Pinpoint the cell where the given text exists, returning its (X, Y) midpoint coordinate. 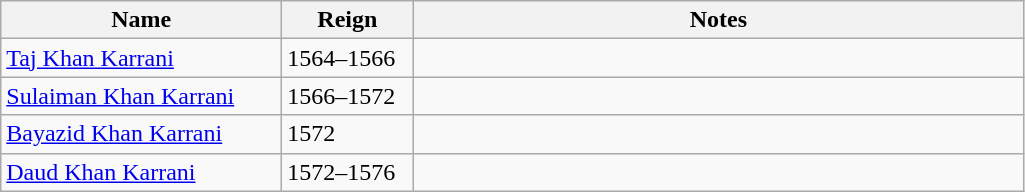
1572–1576 (348, 172)
Taj Khan Karrani (142, 58)
Bayazid Khan Karrani (142, 134)
1566–1572 (348, 96)
Name (142, 20)
Sulaiman Khan Karrani (142, 96)
Notes (718, 20)
Daud Khan Karrani (142, 172)
1572 (348, 134)
Reign (348, 20)
1564–1566 (348, 58)
